Provide the (x, y) coordinate of the cell's center where the given text is located.  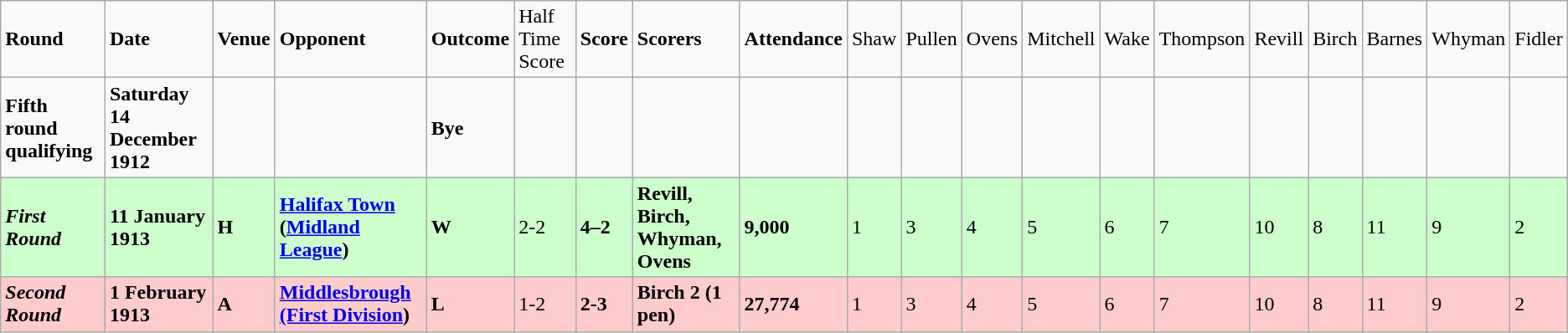
Second Round (54, 305)
Attendance (793, 39)
Outcome (470, 39)
Scorers (686, 39)
Mitchell (1061, 39)
11 January 1913 (159, 228)
Score (604, 39)
Birch 2 (1 pen) (686, 305)
Bye (470, 127)
Shaw (874, 39)
Halifax Town (Midland League) (350, 228)
A (244, 305)
Revill (1279, 39)
L (470, 305)
Half Time Score (545, 39)
W (470, 228)
Barnes (1395, 39)
2-2 (545, 228)
1-2 (545, 305)
Round (54, 39)
Date (159, 39)
Fidler (1539, 39)
Pullen (931, 39)
Opponent (350, 39)
1 February 1913 (159, 305)
2-3 (604, 305)
Wake (1127, 39)
First Round (54, 228)
4–2 (604, 228)
9,000 (793, 228)
Revill, Birch, Whyman, Ovens (686, 228)
Ovens (992, 39)
Thompson (1202, 39)
Middlesbrough (First Division) (350, 305)
27,774 (793, 305)
Venue (244, 39)
H (244, 228)
Birch (1335, 39)
Fifth round qualifying (54, 127)
Whyman (1469, 39)
Saturday 14 December 1912 (159, 127)
